For the text-containing cell, return its midpoint in (x, y) coordinate format. 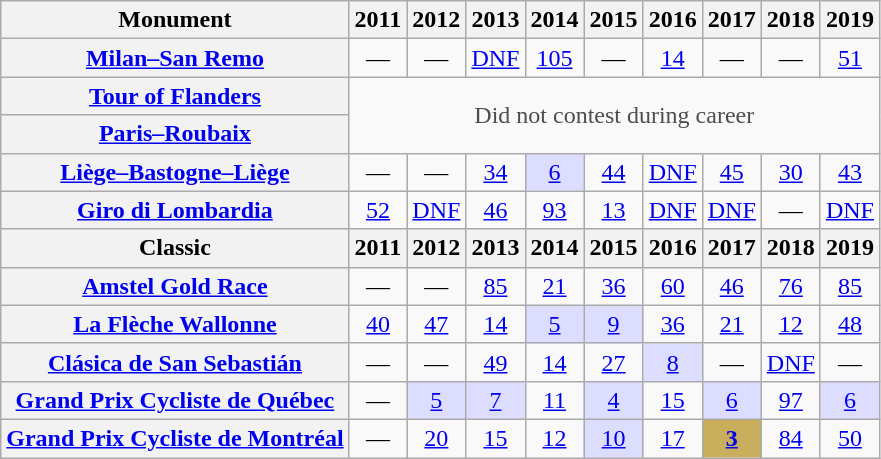
10 (614, 438)
4 (614, 400)
Milan–San Remo (175, 58)
13 (614, 210)
Clásica de San Sebastián (175, 362)
27 (614, 362)
20 (436, 438)
11 (554, 400)
7 (496, 400)
Tour of Flanders (175, 96)
93 (554, 210)
17 (672, 438)
44 (614, 172)
Grand Prix Cycliste de Québec (175, 400)
Classic (175, 248)
Liège–Bastogne–Liège (175, 172)
43 (850, 172)
Amstel Gold Race (175, 286)
34 (496, 172)
84 (790, 438)
47 (436, 324)
30 (790, 172)
49 (496, 362)
51 (850, 58)
8 (672, 362)
105 (554, 58)
97 (790, 400)
Monument (175, 20)
Grand Prix Cycliste de Montréal (175, 438)
9 (614, 324)
60 (672, 286)
50 (850, 438)
Giro di Lombardia (175, 210)
Did not contest during career (614, 115)
76 (790, 286)
La Flèche Wallonne (175, 324)
3 (732, 438)
48 (850, 324)
40 (378, 324)
Paris–Roubaix (175, 134)
52 (378, 210)
45 (732, 172)
